Determine the (X, Y) coordinate at the center of the cell enclosing the given text.  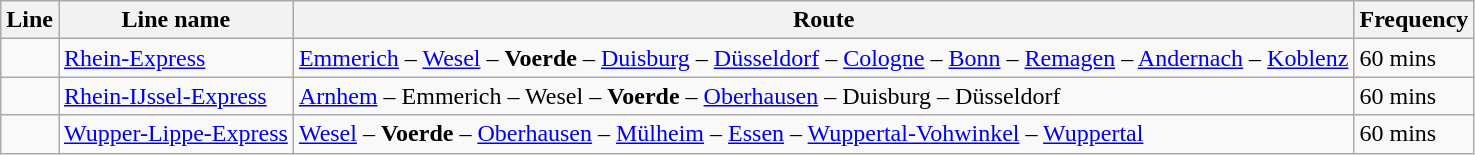
Rhein-Express (176, 58)
Line (30, 20)
Emmerich – Wesel – Voerde – Duisburg – Düsseldorf – Cologne – Bonn – Remagen – Andernach – Koblenz (824, 58)
Rhein-IJssel-Express (176, 96)
Frequency (1414, 20)
Wesel – Voerde – Oberhausen – Mülheim – Essen – Wuppertal-Vohwinkel – Wuppertal (824, 134)
Arnhem – Emmerich – Wesel – Voerde – Oberhausen – Duisburg – Düsseldorf (824, 96)
Route (824, 20)
Wupper-Lippe-Express (176, 134)
Line name (176, 20)
